For the text-containing cell, return its midpoint in (X, Y) coordinate format. 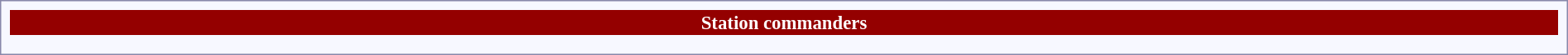
Station commanders (784, 22)
